Return the (x, y) coordinate for the center point of the cell that contains the specified text.  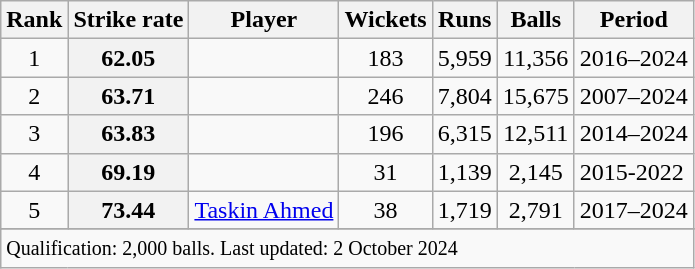
62.05 (128, 58)
7,804 (464, 96)
2017–2024 (634, 210)
2,791 (536, 210)
Runs (464, 20)
63.71 (128, 96)
2016–2024 (634, 58)
246 (386, 96)
4 (34, 172)
Wickets (386, 20)
196 (386, 134)
11,356 (536, 58)
31 (386, 172)
2007–2024 (634, 96)
Player (264, 20)
1 (34, 58)
3 (34, 134)
63.83 (128, 134)
1,139 (464, 172)
69.19 (128, 172)
38 (386, 210)
5,959 (464, 58)
2014–2024 (634, 134)
2,145 (536, 172)
2 (34, 96)
Strike rate (128, 20)
5 (34, 210)
Taskin Ahmed (264, 210)
Period (634, 20)
12,511 (536, 134)
15,675 (536, 96)
183 (386, 58)
2015-2022 (634, 172)
1,719 (464, 210)
73.44 (128, 210)
6,315 (464, 134)
Qualification: 2,000 balls. Last updated: 2 October 2024 (348, 248)
Balls (536, 20)
Rank (34, 20)
